Detect which cell encompasses the target text, then output its [X, Y] center coordinate. 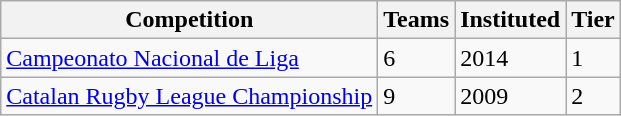
Tier [594, 20]
Competition [190, 20]
Teams [416, 20]
2009 [510, 96]
6 [416, 58]
Campeonato Nacional de Liga [190, 58]
1 [594, 58]
2014 [510, 58]
Catalan Rugby League Championship [190, 96]
9 [416, 96]
Instituted [510, 20]
2 [594, 96]
